Search for the cell housing the specified text and yield its [x, y] center coordinate. 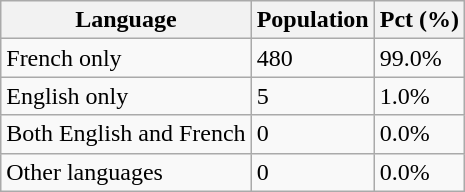
English only [126, 96]
1.0% [419, 96]
480 [312, 58]
French only [126, 58]
99.0% [419, 58]
Pct (%) [419, 20]
Other languages [126, 172]
Language [126, 20]
Population [312, 20]
5 [312, 96]
Both English and French [126, 134]
